Output the (x, y) coordinate of the center of the cell containing the given text.  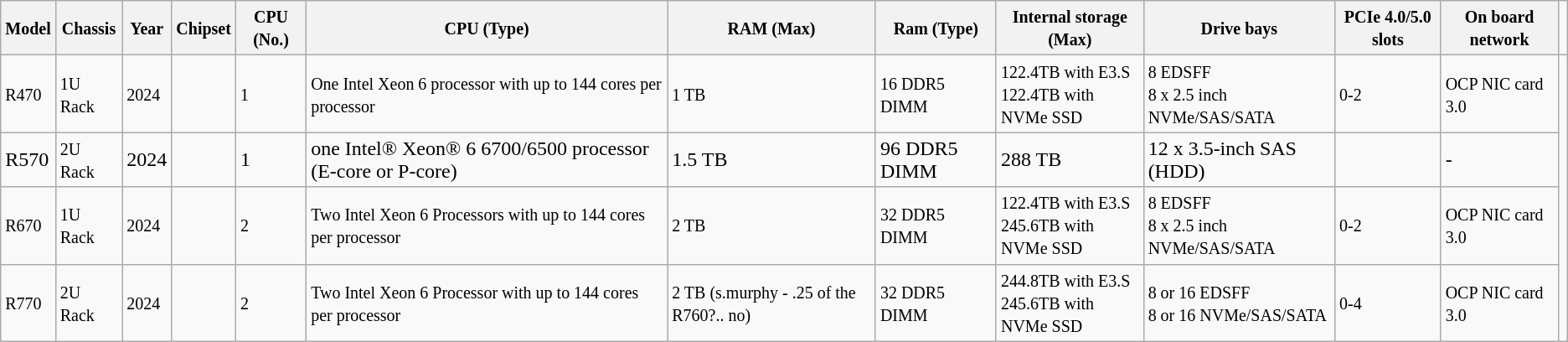
R670 (28, 225)
Two Intel Xeon 6 Processor with up to 144 cores per processor (487, 303)
244.8TB with E3.S245.6TB with NVMe SSD (1070, 303)
CPU (Type) (487, 28)
122.4TB with E3.S245.6TB with NVMe SSD (1070, 225)
R770 (28, 303)
One Intel Xeon 6 processor with up to 144 cores per processor (487, 94)
96 DDR5 DIMM (936, 159)
0-4 (1387, 303)
one Intel® Xeon® 6 6700/6500 processor (E-core or P-core) (487, 159)
Ram (Type) (936, 28)
8 or 16 EDSFF8 or 16 NVMe/SAS/SATA (1239, 303)
CPU (No.) (271, 28)
Chassis (89, 28)
PCIe 4.0/5.0 slots (1387, 28)
288 TB (1070, 159)
1.5 TB (772, 159)
2 TB (s.murphy - .25 of the R760?.. no) (772, 303)
Two Intel Xeon 6 Processors with up to 144 cores per processor (487, 225)
Model (28, 28)
2 TB (772, 225)
Internal storage (Max) (1070, 28)
On board network (1499, 28)
Drive bays (1239, 28)
122.4TB with E3.S122.4TB with NVMe SSD (1070, 94)
Year (147, 28)
Chipset (204, 28)
- (1499, 159)
R470 (28, 94)
16 DDR5 DIMM (936, 94)
R570 (28, 159)
12 x 3.5-inch SAS (HDD) (1239, 159)
1 TB (772, 94)
RAM (Max) (772, 28)
